Capture the cell that displays the provided text and extract its (x, y) central coordinate. 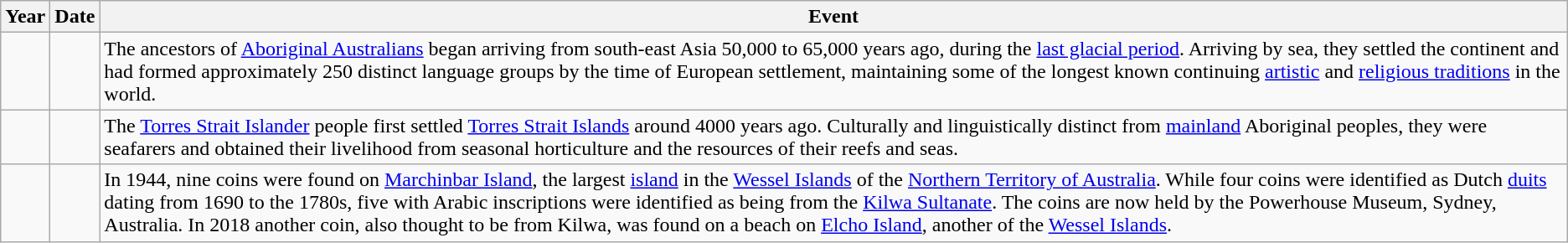
Event (833, 17)
Year (25, 17)
Date (75, 17)
